From the cell containing the given text, extract its center point as [x, y] coordinate. 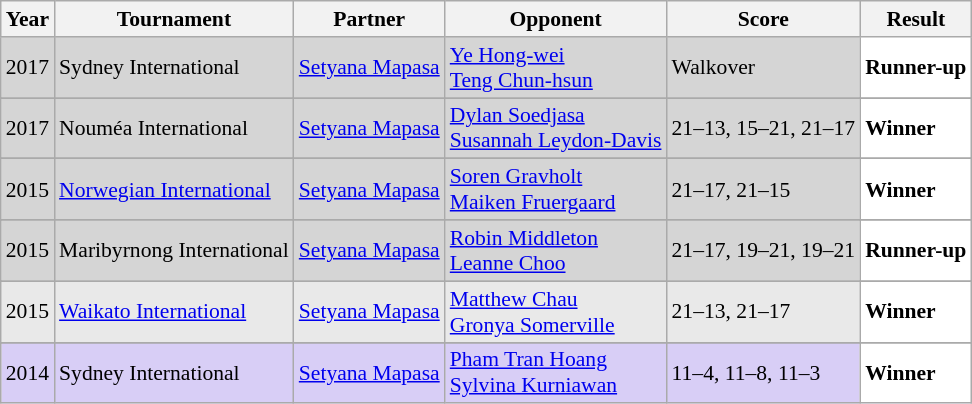
21–13, 15–21, 21–17 [764, 128]
Norwegian International [174, 190]
21–13, 21–17 [764, 312]
2014 [28, 372]
Partner [370, 19]
Score [764, 19]
Opponent [556, 19]
Matthew Chau Gronya Somerville [556, 312]
Maribyrnong International [174, 250]
Pham Tran Hoang Sylvina Kurniawan [556, 372]
Soren Gravholt Maiken Fruergaard [556, 190]
Tournament [174, 19]
Dylan Soedjasa Susannah Leydon-Davis [556, 128]
Waikato International [174, 312]
Walkover [764, 68]
11–4, 11–8, 11–3 [764, 372]
Robin Middleton Leanne Choo [556, 250]
Ye Hong-wei Teng Chun-hsun [556, 68]
Nouméa International [174, 128]
Result [916, 19]
21–17, 19–21, 19–21 [764, 250]
Year [28, 19]
21–17, 21–15 [764, 190]
